Locate the cell with the specified text and output its [X, Y] center coordinate. 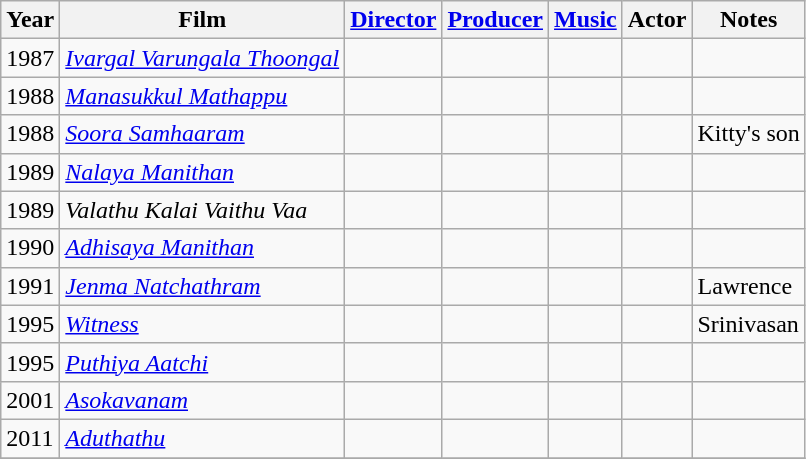
Notes [748, 20]
Director [394, 20]
1991 [30, 286]
Lawrence [748, 286]
Aduthathu [202, 438]
Music [586, 20]
Year [30, 20]
Puthiya Aatchi [202, 362]
1987 [30, 58]
Actor [657, 20]
Manasukkul Mathappu [202, 96]
Asokavanam [202, 400]
Valathu Kalai Vaithu Vaa [202, 210]
Witness [202, 324]
Film [202, 20]
Producer [496, 20]
Soora Samhaaram [202, 134]
Srinivasan [748, 324]
2001 [30, 400]
Adhisaya Manithan [202, 248]
Ivargal Varungala Thoongal [202, 58]
Jenma Natchathram [202, 286]
1990 [30, 248]
Kitty's son [748, 134]
2011 [30, 438]
Nalaya Manithan [202, 172]
